Scan for the cell matching the given text and deliver its [X, Y] coordinate at center. 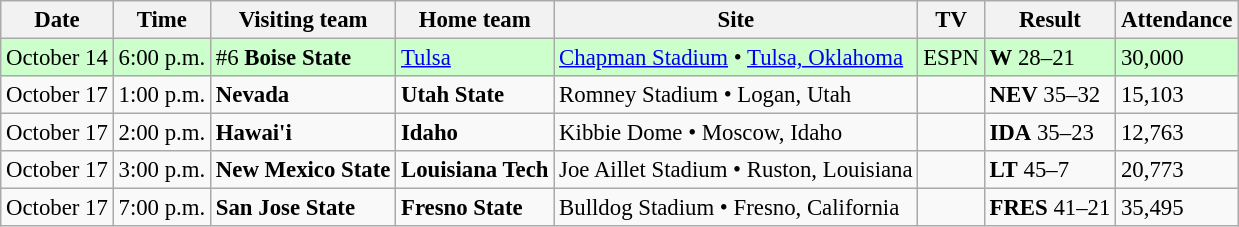
FRES 41–21 [1050, 208]
New Mexico State [304, 170]
20,773 [1177, 170]
San Jose State [304, 208]
Fresno State [475, 208]
1:00 p.m. [162, 95]
Utah State [475, 95]
Louisiana Tech [475, 170]
3:00 p.m. [162, 170]
Attendance [1177, 20]
Time [162, 20]
Tulsa [475, 58]
ESPN [951, 58]
6:00 p.m. [162, 58]
LT 45–7 [1050, 170]
2:00 p.m. [162, 133]
October 14 [57, 58]
Chapman Stadium • Tulsa, Oklahoma [736, 58]
W 28–21 [1050, 58]
#6 Boise State [304, 58]
Kibbie Dome • Moscow, Idaho [736, 133]
Result [1050, 20]
Idaho [475, 133]
NEV 35–32 [1050, 95]
IDA 35–23 [1050, 133]
35,495 [1177, 208]
Home team [475, 20]
TV [951, 20]
Date [57, 20]
Joe Aillet Stadium • Ruston, Louisiana [736, 170]
15,103 [1177, 95]
Nevada [304, 95]
7:00 p.m. [162, 208]
Visiting team [304, 20]
Romney Stadium • Logan, Utah [736, 95]
Bulldog Stadium • Fresno, California [736, 208]
30,000 [1177, 58]
Hawai'i [304, 133]
12,763 [1177, 133]
Site [736, 20]
